Find where the given text appears and provide that cell's center as [x, y] coordinate. 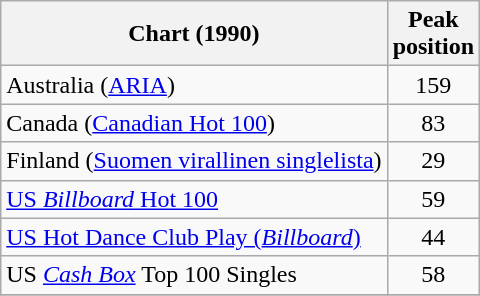
Australia (ARIA) [194, 85]
US Hot Dance Club Play (Billboard) [194, 237]
US Billboard Hot 100 [194, 199]
Peakposition [433, 34]
159 [433, 85]
59 [433, 199]
US Cash Box Top 100 Singles [194, 275]
44 [433, 237]
Finland (Suomen virallinen singlelista) [194, 161]
58 [433, 275]
Canada (Canadian Hot 100) [194, 123]
29 [433, 161]
83 [433, 123]
Chart (1990) [194, 34]
